Find where the given text appears and provide that cell's center as (X, Y) coordinate. 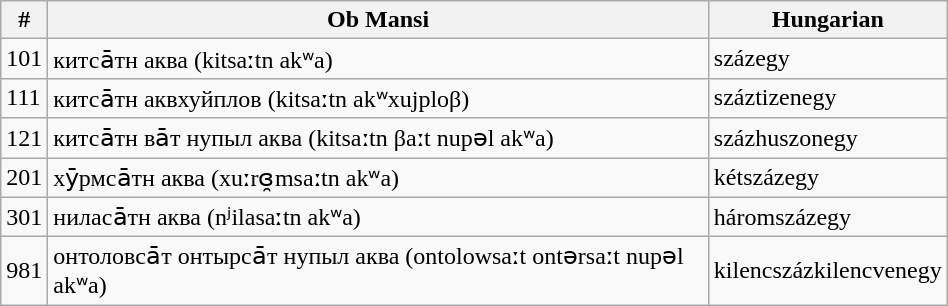
Hungarian (828, 20)
háromszázegy (828, 217)
201 (24, 178)
китса̄тн аквхуйплов (kitsaːtn akʷxujploβ) (378, 98)
101 (24, 59)
китса̄тн аква (kitsaːtn akʷa) (378, 59)
китса̄тн ва̄т нупыл аква (kitsaːtn βaːt nupəl akʷa) (378, 138)
111 (24, 98)
kilencszázkilencvenegy (828, 271)
száztizenegy (828, 98)
kétszázegy (828, 178)
ниласа̄тн аква (nʲilasaːtn akʷa) (378, 217)
százhuszonegy (828, 138)
121 (24, 138)
хӯрмса̄тн аква (xuːrɞ̯msaːtn akʷa) (378, 178)
981 (24, 271)
онтоловса̄т онтырса̄т нупыл аква (ontolowsaːt ontərsaːt nupəl akʷa) (378, 271)
százegy (828, 59)
# (24, 20)
Ob Mansi (378, 20)
301 (24, 217)
